Pinpoint the cell where the given text exists, returning its [x, y] midpoint coordinate. 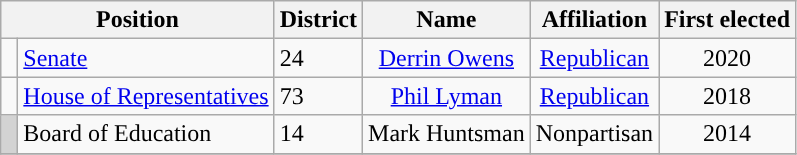
District [318, 20]
Position [138, 20]
Mark Huntsman [447, 134]
Derrin Owens [447, 58]
House of Representatives [146, 96]
73 [318, 96]
Name [447, 20]
Nonpartisan [594, 134]
14 [318, 134]
2014 [728, 134]
First elected [728, 20]
24 [318, 58]
Affiliation [594, 20]
Phil Lyman [447, 96]
Board of Education [146, 134]
2020 [728, 58]
Senate [146, 58]
2018 [728, 96]
